Detect which cell encompasses the target text, then output its (X, Y) center coordinate. 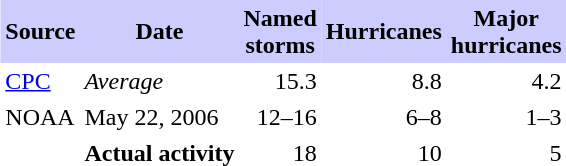
6–8 (384, 117)
8.8 (384, 81)
Average (160, 81)
Namedstorms (280, 32)
1–3 (506, 117)
CPC (40, 81)
May 22, 2006 (160, 117)
4.2 (506, 81)
Date (160, 32)
Majorhurricanes (506, 32)
15.3 (280, 81)
NOAA (40, 117)
Source (40, 32)
12–16 (280, 117)
Hurricanes (384, 32)
